Detect which cell encompasses the target text, then output its [X, Y] center coordinate. 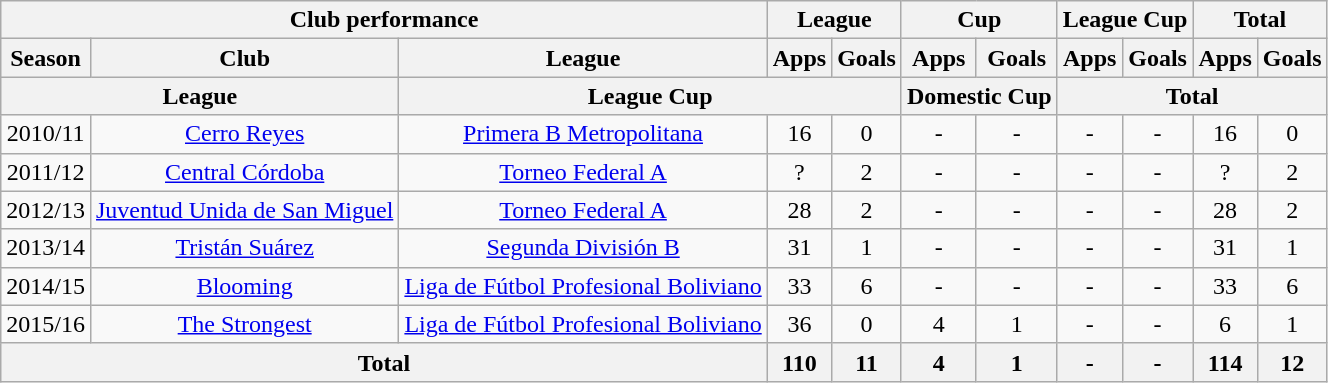
2015/16 [46, 324]
2014/15 [46, 286]
2011/12 [46, 172]
110 [799, 362]
The Strongest [244, 324]
Cup [979, 20]
Blooming [244, 286]
114 [1225, 362]
Season [46, 58]
Domestic Cup [979, 96]
12 [1292, 362]
36 [799, 324]
Central Córdoba [244, 172]
Cerro Reyes [244, 134]
Club [244, 58]
Primera B Metropolitana [583, 134]
11 [867, 362]
Juventud Unida de San Miguel [244, 210]
Segunda División B [583, 248]
2010/11 [46, 134]
2012/13 [46, 210]
Tristán Suárez [244, 248]
2013/14 [46, 248]
Club performance [384, 20]
